Return the [x, y] coordinate for the center point of the cell that contains the specified text.  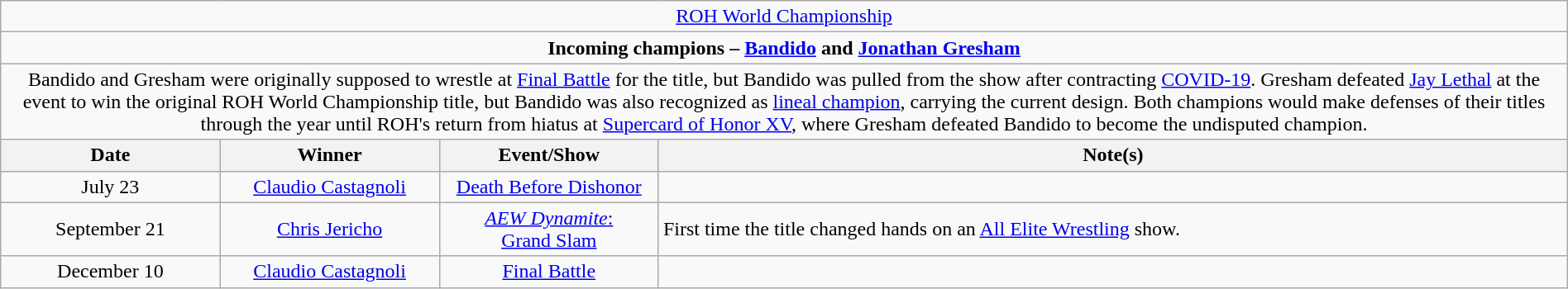
AEW Dynamite:Grand Slam [549, 230]
Incoming champions – Bandido and Jonathan Gresham [784, 48]
Final Battle [549, 272]
Event/Show [549, 155]
Winner [329, 155]
July 23 [111, 187]
September 21 [111, 230]
Death Before Dishonor [549, 187]
Note(s) [1113, 155]
ROH World Championship [784, 17]
First time the title changed hands on an All Elite Wrestling show. [1113, 230]
December 10 [111, 272]
Date [111, 155]
Chris Jericho [329, 230]
